Search for the cell housing the specified text and yield its (X, Y) center coordinate. 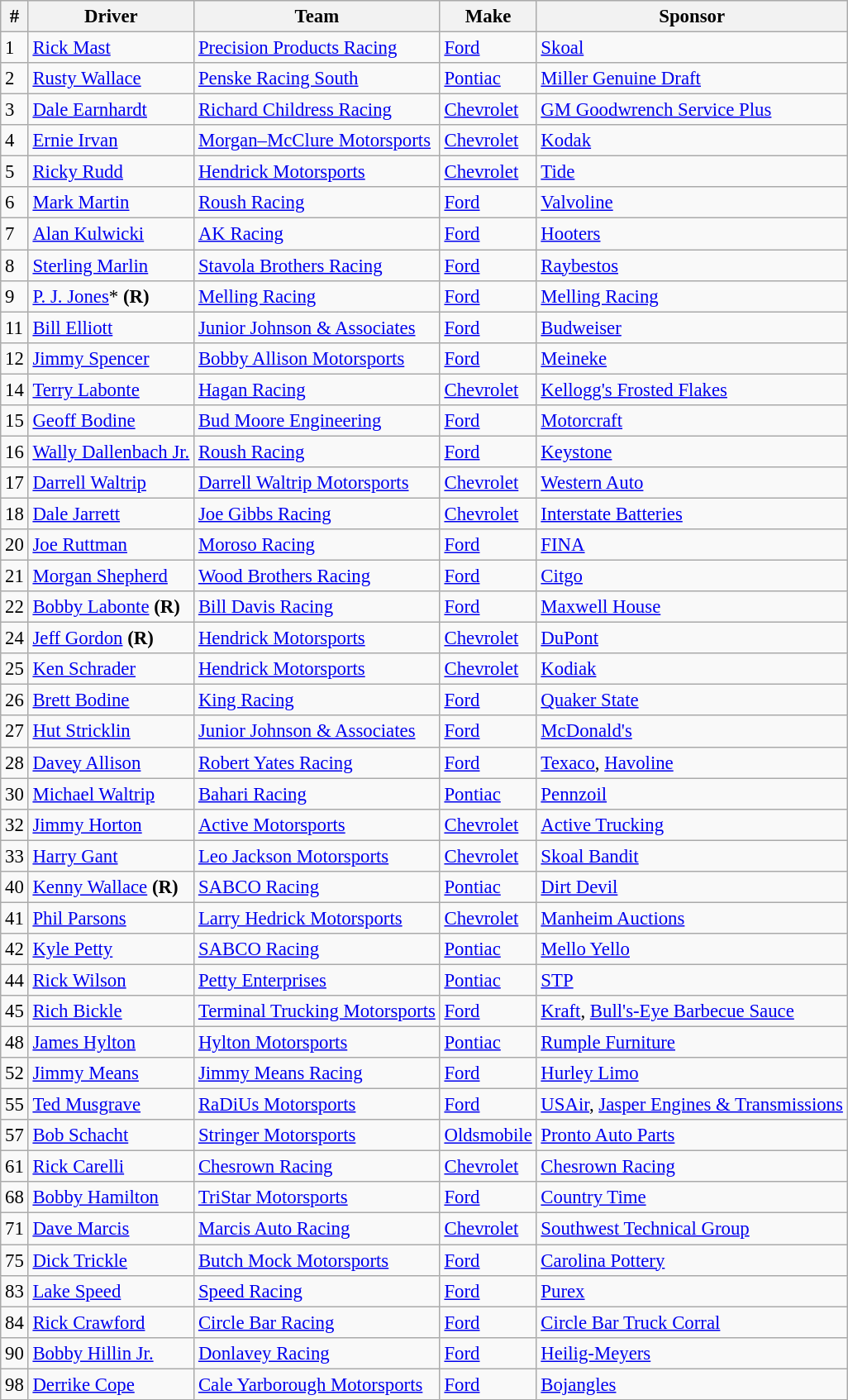
Rusty Wallace (111, 79)
84 (15, 1322)
Kodak (692, 141)
Michael Waltrip (111, 794)
48 (15, 1043)
Citgo (692, 576)
Hooters (692, 234)
Morgan–McClure Motorsports (317, 141)
9 (15, 296)
Circle Bar Racing (317, 1322)
Rumple Furniture (692, 1043)
Circle Bar Truck Corral (692, 1322)
Stavola Brothers Racing (317, 265)
Dirt Devil (692, 887)
Purex (692, 1291)
Penske Racing South (317, 79)
Moroso Racing (317, 545)
Kodiak (692, 669)
DuPont (692, 638)
1 (15, 48)
52 (15, 1073)
16 (15, 452)
Rick Mast (111, 48)
Ernie Irvan (111, 141)
Pronto Auto Parts (692, 1135)
Bahari Racing (317, 794)
STP (692, 980)
Mello Yello (692, 949)
44 (15, 980)
Morgan Shepherd (111, 576)
Texaco, Havoline (692, 762)
Driver (111, 17)
4 (15, 141)
Tide (692, 172)
25 (15, 669)
Cale Yarborough Motorsports (317, 1384)
Team (317, 17)
Meineke (692, 358)
Jimmy Horton (111, 824)
Pennzoil (692, 794)
21 (15, 576)
Dale Earnhardt (111, 110)
Butch Mock Motorsports (317, 1260)
Ricky Rudd (111, 172)
17 (15, 483)
Jimmy Spencer (111, 358)
15 (15, 421)
Davey Allison (111, 762)
Western Auto (692, 483)
Kellogg's Frosted Flakes (692, 389)
Geoff Bodine (111, 421)
Donlavey Racing (317, 1353)
Phil Parsons (111, 918)
P. J. Jones* (R) (111, 296)
USAir, Jasper Engines & Transmissions (692, 1105)
5 (15, 172)
GM Goodwrench Service Plus (692, 110)
Jeff Gordon (R) (111, 638)
Terminal Trucking Motorsports (317, 1011)
Bob Schacht (111, 1135)
Hut Stricklin (111, 732)
Hagan Racing (317, 389)
Leo Jackson Motorsports (317, 856)
Raybestos (692, 265)
11 (15, 327)
90 (15, 1353)
71 (15, 1229)
Kyle Petty (111, 949)
33 (15, 856)
Dave Marcis (111, 1229)
Bobby Allison Motorsports (317, 358)
Maxwell House (692, 607)
Valvoline (692, 203)
# (15, 17)
Bud Moore Engineering (317, 421)
Country Time (692, 1198)
Manheim Auctions (692, 918)
Skoal (692, 48)
Keystone (692, 452)
Rick Crawford (111, 1322)
Richard Childress Racing (317, 110)
61 (15, 1167)
Carolina Pottery (692, 1260)
Rick Carelli (111, 1167)
Harry Gant (111, 856)
Interstate Batteries (692, 514)
Petty Enterprises (317, 980)
14 (15, 389)
Joe Gibbs Racing (317, 514)
Skoal Bandit (692, 856)
Speed Racing (317, 1291)
6 (15, 203)
Bill Davis Racing (317, 607)
22 (15, 607)
28 (15, 762)
Jimmy Means (111, 1073)
AK Racing (317, 234)
98 (15, 1384)
FINA (692, 545)
Marcis Auto Racing (317, 1229)
Alan Kulwicki (111, 234)
27 (15, 732)
James Hylton (111, 1043)
42 (15, 949)
83 (15, 1291)
Oldsmobile (488, 1135)
57 (15, 1135)
Bobby Hillin Jr. (111, 1353)
Larry Hedrick Motorsports (317, 918)
Dale Jarrett (111, 514)
Sterling Marlin (111, 265)
Bojangles (692, 1384)
3 (15, 110)
Bill Elliott (111, 327)
8 (15, 265)
Derrike Cope (111, 1384)
55 (15, 1105)
24 (15, 638)
41 (15, 918)
Robert Yates Racing (317, 762)
Ted Musgrave (111, 1105)
Bobby Hamilton (111, 1198)
Precision Products Racing (317, 48)
Southwest Technical Group (692, 1229)
Miller Genuine Draft (692, 79)
Motorcraft (692, 421)
Bobby Labonte (R) (111, 607)
Hylton Motorsports (317, 1043)
Sponsor (692, 17)
Budweiser (692, 327)
King Racing (317, 700)
TriStar Motorsports (317, 1198)
Darrell Waltrip (111, 483)
McDonald's (692, 732)
Wood Brothers Racing (317, 576)
Jimmy Means Racing (317, 1073)
Hurley Limo (692, 1073)
Joe Ruttman (111, 545)
Brett Bodine (111, 700)
RaDiUs Motorsports (317, 1105)
68 (15, 1198)
Dick Trickle (111, 1260)
32 (15, 824)
Quaker State (692, 700)
26 (15, 700)
2 (15, 79)
7 (15, 234)
20 (15, 545)
Kenny Wallace (R) (111, 887)
Wally Dallenbach Jr. (111, 452)
45 (15, 1011)
Darrell Waltrip Motorsports (317, 483)
18 (15, 514)
Ken Schrader (111, 669)
Terry Labonte (111, 389)
Stringer Motorsports (317, 1135)
30 (15, 794)
Rick Wilson (111, 980)
Kraft, Bull's-Eye Barbecue Sauce (692, 1011)
Active Trucking (692, 824)
Active Motorsports (317, 824)
12 (15, 358)
40 (15, 887)
75 (15, 1260)
Lake Speed (111, 1291)
Heilig-Meyers (692, 1353)
Rich Bickle (111, 1011)
Make (488, 17)
Mark Martin (111, 203)
